From the cell containing the given text, extract its center point as [x, y] coordinate. 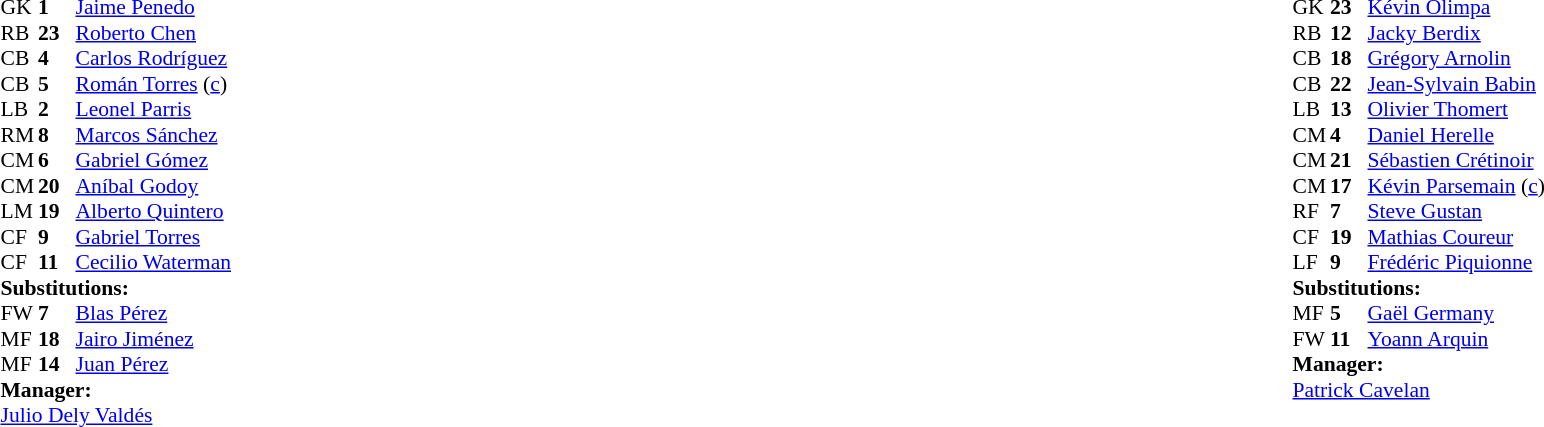
Jairo Jiménez [154, 339]
21 [1349, 161]
Carlos Rodríguez [154, 59]
13 [1349, 109]
22 [1349, 84]
Alberto Quintero [154, 211]
Blas Pérez [154, 313]
Cecilio Waterman [154, 263]
Román Torres (c) [154, 84]
Leonel Parris [154, 109]
Marcos Sánchez [154, 135]
Aníbal Godoy [154, 186]
RF [1312, 211]
2 [57, 109]
14 [57, 365]
RM [19, 135]
12 [1349, 33]
6 [57, 161]
Gabriel Gómez [154, 161]
Roberto Chen [154, 33]
Juan Pérez [154, 365]
17 [1349, 186]
Manager: [116, 390]
LF [1312, 263]
LM [19, 211]
23 [57, 33]
Substitutions: [116, 288]
20 [57, 186]
8 [57, 135]
Gabriel Torres [154, 237]
